Return [x, y] of the center of cell containing provided text 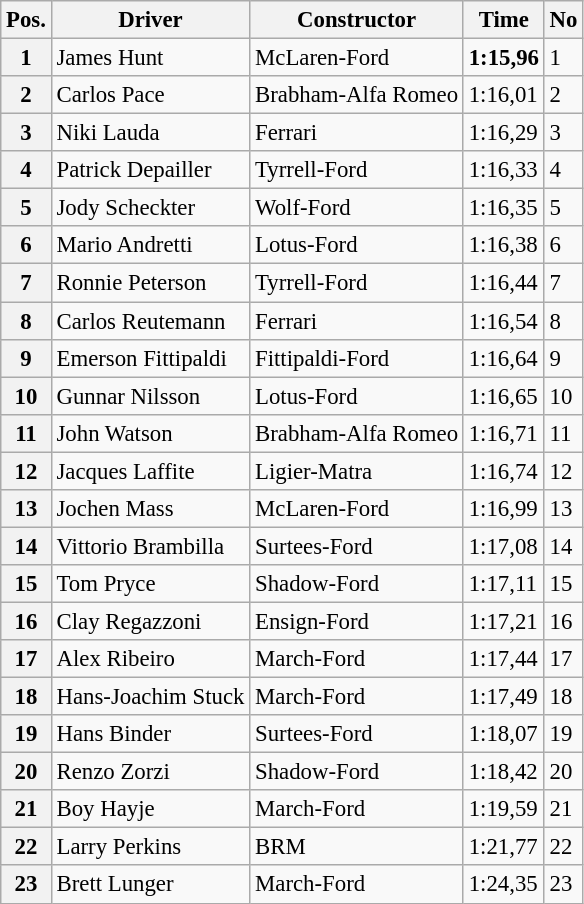
James Hunt [150, 58]
Jody Scheckter [150, 208]
Constructor [357, 20]
Alex Ribeiro [150, 659]
1:16,44 [504, 283]
Patrick Depailler [150, 170]
Hans-Joachim Stuck [150, 697]
Jacques Laffite [150, 471]
Niki Lauda [150, 133]
No [563, 20]
BRM [357, 847]
Brett Lunger [150, 885]
1:19,59 [504, 809]
Ronnie Peterson [150, 283]
Gunnar Nilsson [150, 396]
Tom Pryce [150, 584]
1:16,35 [504, 208]
1:17,49 [504, 697]
1:16,54 [504, 321]
Larry Perkins [150, 847]
1:16,74 [504, 471]
Carlos Reutemann [150, 321]
Time [504, 20]
1:24,35 [504, 885]
1:16,99 [504, 509]
1:17,44 [504, 659]
1:17,08 [504, 546]
Renzo Zorzi [150, 772]
1:18,07 [504, 734]
Ensign-Ford [357, 621]
Emerson Fittipaldi [150, 358]
John Watson [150, 433]
1:16,29 [504, 133]
1:16,64 [504, 358]
1:16,38 [504, 245]
Pos. [26, 20]
Hans Binder [150, 734]
1:16,01 [504, 95]
Clay Regazzoni [150, 621]
1:21,77 [504, 847]
Driver [150, 20]
1:16,33 [504, 170]
Wolf-Ford [357, 208]
Carlos Pace [150, 95]
Fittipaldi-Ford [357, 358]
1:17,11 [504, 584]
Jochen Mass [150, 509]
Vittorio Brambilla [150, 546]
1:16,65 [504, 396]
Boy Hayje [150, 809]
Ligier-Matra [357, 471]
Mario Andretti [150, 245]
1:17,21 [504, 621]
1:15,96 [504, 58]
1:18,42 [504, 772]
1:16,71 [504, 433]
